Extract the (X, Y) coordinate from the center of the cell holding the provided text.  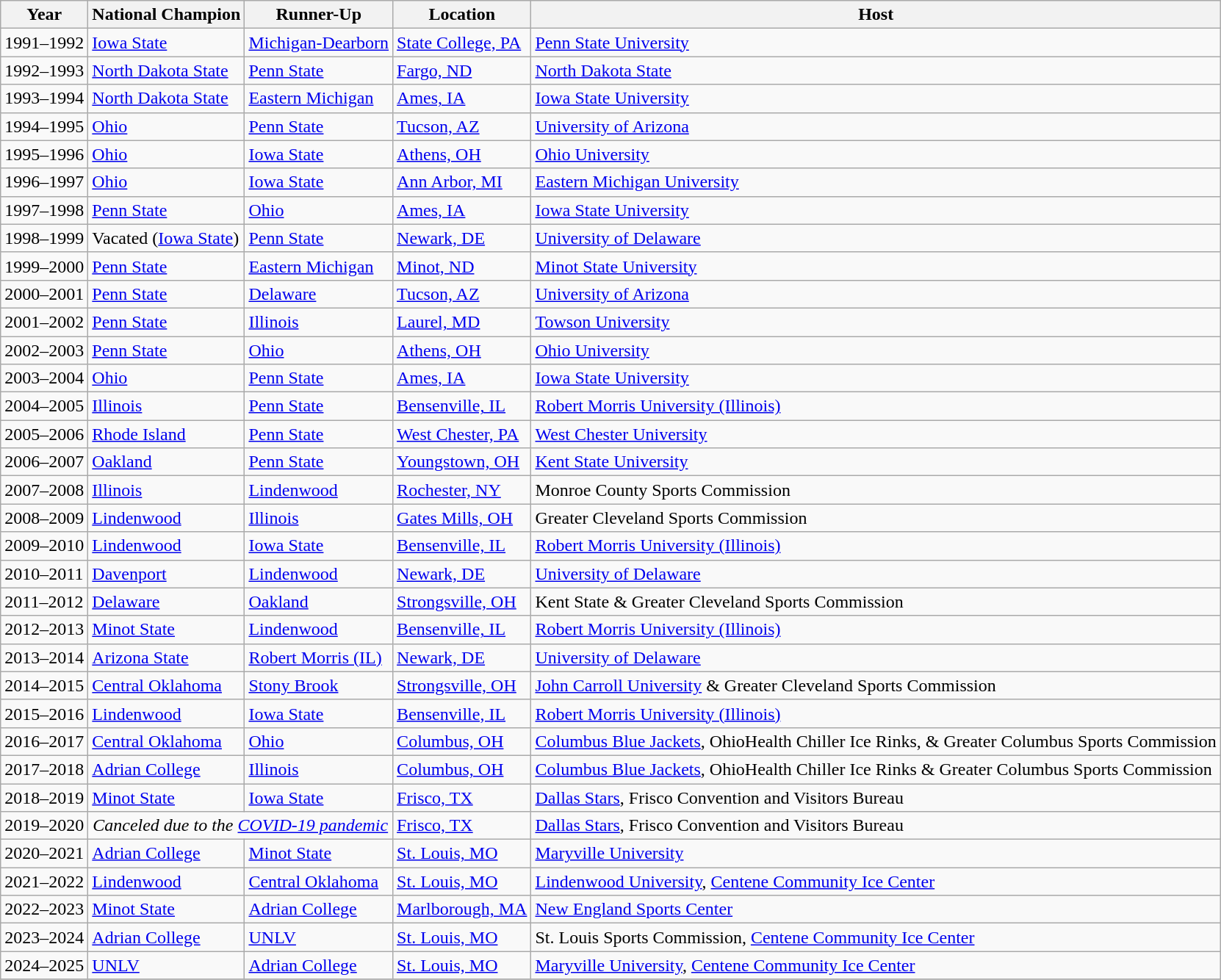
2002–2003 (44, 350)
Monroe County Sports Commission (876, 490)
2015–2016 (44, 713)
Host (876, 15)
2021–2022 (44, 882)
1995–1996 (44, 154)
2011–2012 (44, 602)
2006–2007 (44, 462)
1998–1999 (44, 238)
2013–2014 (44, 657)
2023–2024 (44, 937)
2001–2002 (44, 322)
2009–2010 (44, 546)
Columbus Blue Jackets, OhioHealth Chiller Ice Rinks & Greater Columbus Sports Commission (876, 769)
2004–2005 (44, 406)
2008–2009 (44, 518)
State College, PA (462, 43)
St. Louis Sports Commission, Centene Community Ice Center (876, 937)
Michigan-Dearborn (319, 43)
Lindenwood University, Centene Community Ice Center (876, 882)
2005–2006 (44, 434)
1993–1994 (44, 98)
2022–2023 (44, 909)
Rhode Island (166, 434)
National Champion (166, 15)
1997–1998 (44, 210)
1999–2000 (44, 266)
Greater Cleveland Sports Commission (876, 518)
2020–2021 (44, 854)
Runner-Up (319, 15)
2003–2004 (44, 378)
West Chester University (876, 434)
1992–1993 (44, 71)
New England Sports Center (876, 909)
2016–2017 (44, 741)
1991–1992 (44, 43)
Ann Arbor, MI (462, 182)
2017–2018 (44, 769)
Canceled due to the COVID-19 pandemic (241, 826)
Minot State University (876, 266)
Year (44, 15)
Maryville University, Centene Community Ice Center (876, 965)
Columbus Blue Jackets, OhioHealth Chiller Ice Rinks, & Greater Columbus Sports Commission (876, 741)
Kent State & Greater Cleveland Sports Commission (876, 602)
2014–2015 (44, 685)
Gates Mills, OH (462, 518)
1994–1995 (44, 126)
Stony Brook (319, 685)
Penn State University (876, 43)
1996–1997 (44, 182)
Fargo, ND (462, 71)
2007–2008 (44, 490)
2000–2001 (44, 294)
Minot, ND (462, 266)
Rochester, NY (462, 490)
2012–2013 (44, 630)
2019–2020 (44, 826)
West Chester, PA (462, 434)
Youngstown, OH (462, 462)
Maryville University (876, 854)
2018–2019 (44, 797)
Eastern Michigan University (876, 182)
Kent State University (876, 462)
2024–2025 (44, 965)
Location (462, 15)
Arizona State (166, 657)
Davenport (166, 574)
Laurel, MD (462, 322)
2010–2011 (44, 574)
Vacated (Iowa State) (166, 238)
Towson University (876, 322)
Robert Morris (IL) (319, 657)
John Carroll University & Greater Cleveland Sports Commission (876, 685)
Marlborough, MA (462, 909)
